Find where the given text appears and provide that cell's center as [X, Y] coordinate. 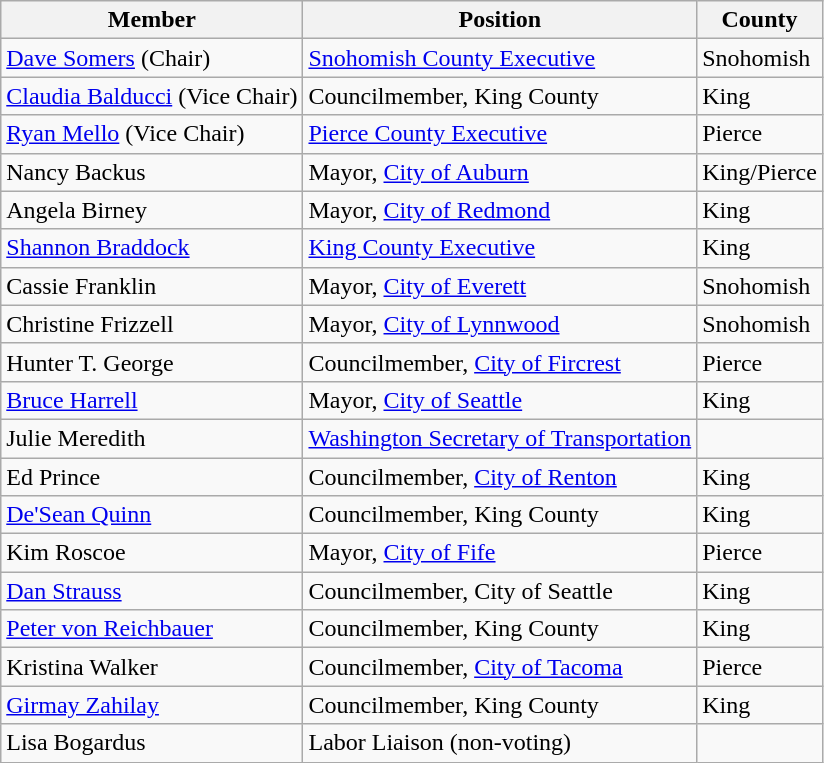
De'Sean Quinn [152, 515]
Washington Secretary of Transportation [500, 438]
Dave Somers (Chair) [152, 58]
Member [152, 20]
Claudia Balducci (Vice Chair) [152, 96]
Mayor, City of Auburn [500, 172]
Peter von Reichbauer [152, 629]
Mayor, City of Redmond [500, 210]
Mayor, City of Everett [500, 286]
Nancy Backus [152, 172]
Angela Birney [152, 210]
Councilmember, City of Tacoma [500, 667]
Councilmember, City of Renton [500, 477]
Councilmember, City of Fircrest [500, 362]
Shannon Braddock [152, 248]
King/Pierce [760, 172]
Kristina Walker [152, 667]
Position [500, 20]
Snohomish County Executive [500, 58]
King County Executive [500, 248]
Ryan Mello (Vice Chair) [152, 134]
Kim Roscoe [152, 553]
Bruce Harrell [152, 400]
Mayor, City of Seattle [500, 400]
Dan Strauss [152, 591]
Labor Liaison (non-voting) [500, 743]
Councilmember, City of Seattle [500, 591]
Cassie Franklin [152, 286]
Mayor, City of Lynnwood [500, 324]
Mayor, City of Fife [500, 553]
County [760, 20]
Ed Prince [152, 477]
Julie Meredith [152, 438]
Girmay Zahilay [152, 705]
Pierce County Executive [500, 134]
Christine Frizzell [152, 324]
Hunter T. George [152, 362]
Lisa Bogardus [152, 743]
